Provide the [X, Y] coordinate of the cell's center where the given text is located.  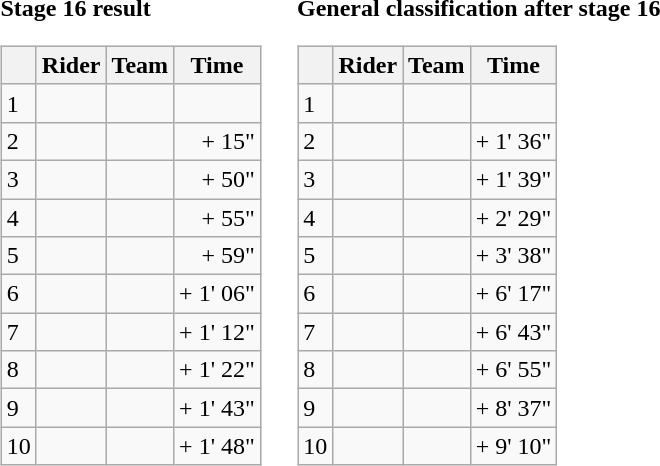
+ 1' 12" [218, 332]
+ 3' 38" [514, 256]
+ 1' 06" [218, 294]
+ 6' 43" [514, 332]
+ 9' 10" [514, 446]
+ 8' 37" [514, 408]
+ 15" [218, 141]
+ 1' 39" [514, 179]
+ 6' 17" [514, 294]
+ 59" [218, 256]
+ 2' 29" [514, 217]
+ 1' 48" [218, 446]
+ 50" [218, 179]
+ 1' 36" [514, 141]
+ 55" [218, 217]
+ 6' 55" [514, 370]
+ 1' 43" [218, 408]
+ 1' 22" [218, 370]
